Find where the given text appears and provide that cell's center as (x, y) coordinate. 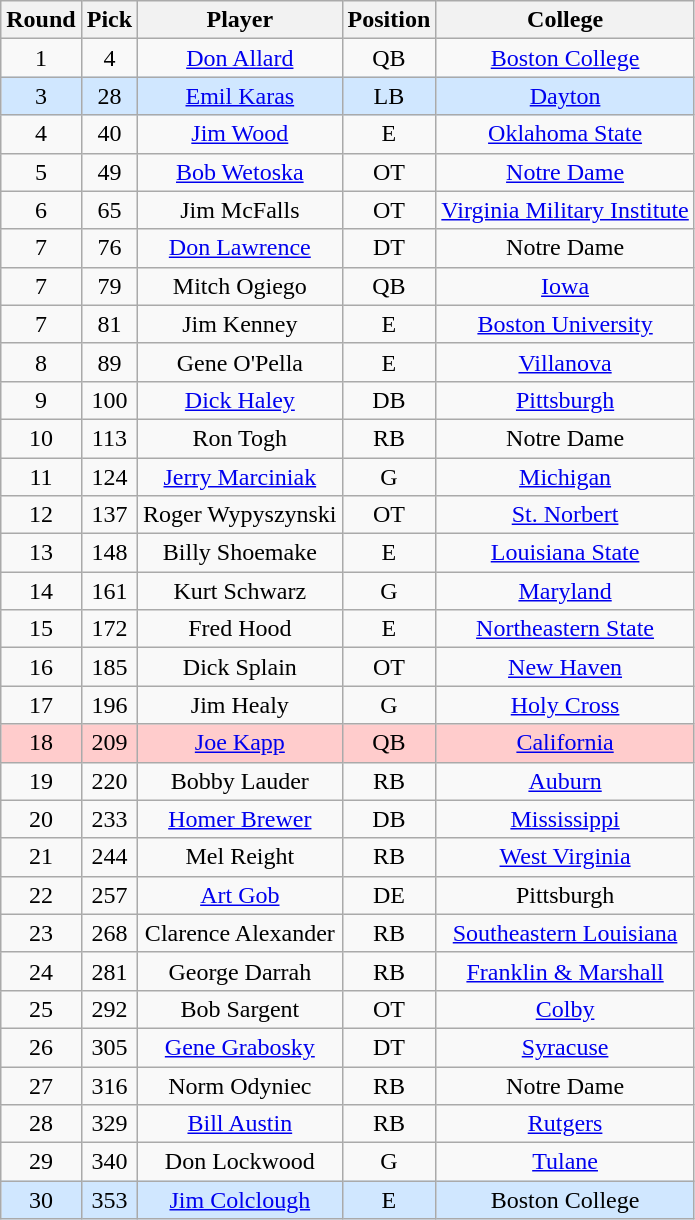
Norm Odyniec (240, 1085)
College (565, 20)
3 (41, 96)
Dick Splain (240, 667)
19 (41, 781)
100 (109, 400)
Rutgers (565, 1124)
Dick Haley (240, 400)
185 (109, 667)
340 (109, 1162)
329 (109, 1124)
Jim Wood (240, 134)
Jim Colclough (240, 1200)
27 (41, 1085)
65 (109, 210)
49 (109, 172)
Jim McFalls (240, 210)
Maryland (565, 591)
Syracuse (565, 1047)
California (565, 743)
26 (41, 1047)
6 (41, 210)
Round (41, 20)
Colby (565, 1009)
Ron Togh (240, 438)
Dayton (565, 96)
16 (41, 667)
353 (109, 1200)
DE (389, 895)
LB (389, 96)
124 (109, 477)
Michigan (565, 477)
14 (41, 591)
24 (41, 971)
Louisiana State (565, 553)
New Haven (565, 667)
Villanova (565, 362)
29 (41, 1162)
Homer Brewer (240, 819)
21 (41, 857)
79 (109, 286)
Mel Reight (240, 857)
316 (109, 1085)
40 (109, 134)
Jim Healy (240, 705)
113 (109, 438)
281 (109, 971)
Gene O'Pella (240, 362)
244 (109, 857)
233 (109, 819)
18 (41, 743)
12 (41, 515)
Mississippi (565, 819)
Bobby Lauder (240, 781)
Oklahoma State (565, 134)
17 (41, 705)
Jerry Marciniak (240, 477)
13 (41, 553)
Joe Kapp (240, 743)
172 (109, 629)
1 (41, 58)
Mitch Ogiego (240, 286)
Franklin & Marshall (565, 971)
23 (41, 933)
Pick (109, 20)
Roger Wypyszynski (240, 515)
5 (41, 172)
15 (41, 629)
Don Lockwood (240, 1162)
268 (109, 933)
220 (109, 781)
81 (109, 324)
Auburn (565, 781)
89 (109, 362)
20 (41, 819)
Art Gob (240, 895)
Emil Karas (240, 96)
Fred Hood (240, 629)
137 (109, 515)
257 (109, 895)
Jim Kenney (240, 324)
292 (109, 1009)
Player (240, 20)
Billy Shoemake (240, 553)
Bob Sargent (240, 1009)
161 (109, 591)
West Virginia (565, 857)
St. Norbert (565, 515)
Tulane (565, 1162)
Iowa (565, 286)
Northeastern State (565, 629)
Gene Grabosky (240, 1047)
196 (109, 705)
22 (41, 895)
209 (109, 743)
30 (41, 1200)
76 (109, 248)
305 (109, 1047)
10 (41, 438)
9 (41, 400)
Don Lawrence (240, 248)
Southeastern Louisiana (565, 933)
11 (41, 477)
Bill Austin (240, 1124)
Virginia Military Institute (565, 210)
Clarence Alexander (240, 933)
Position (389, 20)
8 (41, 362)
Kurt Schwarz (240, 591)
Don Allard (240, 58)
George Darrah (240, 971)
Boston University (565, 324)
148 (109, 553)
Holy Cross (565, 705)
25 (41, 1009)
Bob Wetoska (240, 172)
